Provide the [x, y] coordinate of the cell's center where the given text is located.  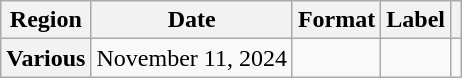
Various [46, 58]
Label [416, 20]
Date [192, 20]
Format [336, 20]
Region [46, 20]
November 11, 2024 [192, 58]
